From the cell containing the given text, extract its center point as (X, Y) coordinate. 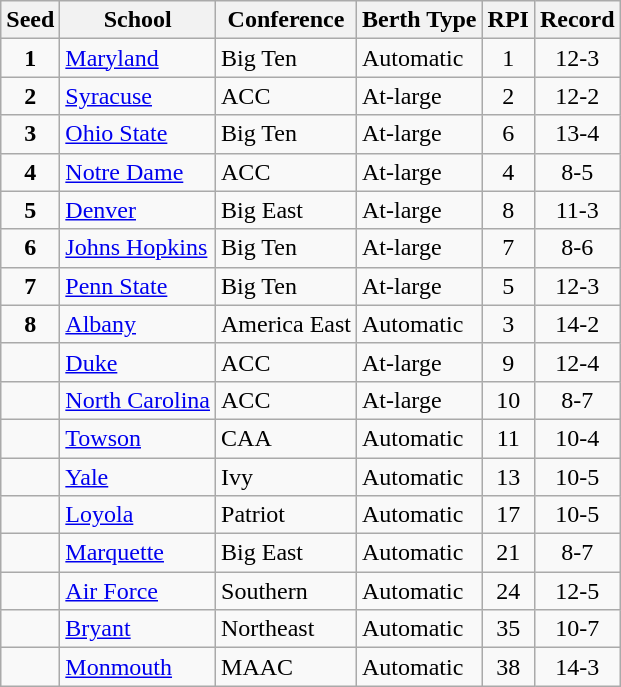
Southern (286, 591)
Duke (138, 362)
13-4 (577, 134)
America East (286, 324)
Notre Dame (138, 172)
38 (508, 667)
11 (508, 438)
Berth Type (420, 20)
12-5 (577, 591)
CAA (286, 438)
12-4 (577, 362)
Marquette (138, 553)
9 (508, 362)
Patriot (286, 515)
14-3 (577, 667)
12-2 (577, 96)
10-4 (577, 438)
14-2 (577, 324)
MAAC (286, 667)
13 (508, 477)
Northeast (286, 629)
8-5 (577, 172)
Denver (138, 210)
Yale (138, 477)
8-6 (577, 248)
RPI (508, 20)
11-3 (577, 210)
Johns Hopkins (138, 248)
24 (508, 591)
Air Force (138, 591)
Maryland (138, 58)
Albany (138, 324)
Syracuse (138, 96)
Monmouth (138, 667)
10 (508, 400)
Loyola (138, 515)
School (138, 20)
Penn State (138, 286)
Seed (30, 20)
Ohio State (138, 134)
Ivy (286, 477)
Conference (286, 20)
Record (577, 20)
35 (508, 629)
North Carolina (138, 400)
Towson (138, 438)
17 (508, 515)
10-7 (577, 629)
21 (508, 553)
Bryant (138, 629)
